Determine the [X, Y] coordinate at the center of the cell enclosing the given text.  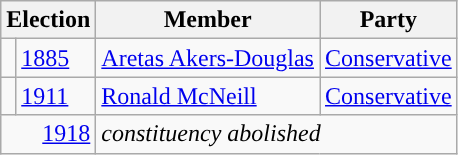
constituency abolished [276, 134]
Member [208, 20]
Election [48, 20]
Ronald McNeill [208, 96]
1918 [48, 134]
1885 [56, 58]
1911 [56, 96]
Aretas Akers-Douglas [208, 58]
Party [389, 20]
